For the text-containing cell, return its midpoint in (x, y) coordinate format. 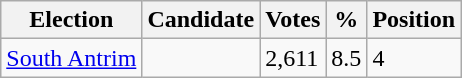
Election (72, 20)
South Antrim (72, 58)
Votes (293, 20)
8.5 (346, 58)
Candidate (201, 20)
4 (414, 58)
% (346, 20)
Position (414, 20)
2,611 (293, 58)
